Identify which cell holds the provided text, then report its (x, y) central coordinate. 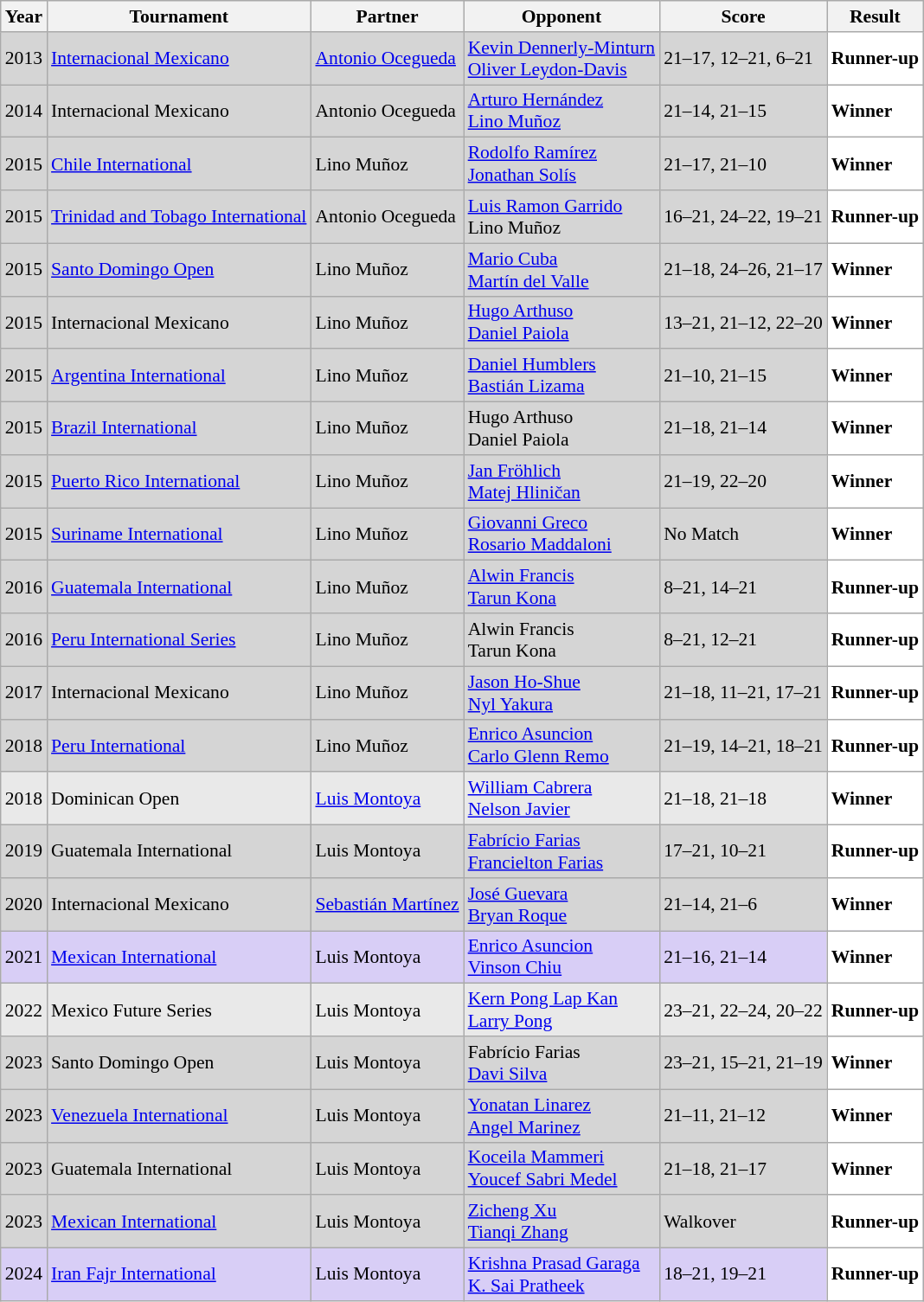
Year (24, 16)
2013 (24, 59)
Peru International Series (178, 640)
21–18, 11–21, 17–21 (743, 692)
8–21, 12–21 (743, 640)
21–11, 21–12 (743, 1116)
21–10, 21–15 (743, 375)
Tournament (178, 16)
Puerto Rico International (178, 481)
2022 (24, 1010)
Brazil International (178, 429)
21–18, 21–18 (743, 799)
Kevin Dennerly-Minturn Oliver Leydon-Davis (562, 59)
Enrico Asuncion Vinson Chiu (562, 957)
21–19, 22–20 (743, 481)
Yonatan Linarez Angel Marinez (562, 1116)
Jason Ho-Shue Nyl Yakura (562, 692)
No Match (743, 535)
2019 (24, 851)
21–16, 21–14 (743, 957)
21–17, 21–10 (743, 164)
Enrico Asuncion Carlo Glenn Remo (562, 746)
2014 (24, 111)
Krishna Prasad Garaga K. Sai Pratheek (562, 1275)
Score (743, 16)
Zicheng Xu Tianqi Zhang (562, 1222)
Koceila Mammeri Youcef Sabri Medel (562, 1168)
Sebastián Martínez (387, 905)
Venezuela International (178, 1116)
Mexico Future Series (178, 1010)
21–18, 21–17 (743, 1168)
Giovanni Greco Rosario Maddaloni (562, 535)
Jan Fröhlich Matej Hliničan (562, 481)
Walkover (743, 1222)
2020 (24, 905)
Arturo Hernández Lino Muñoz (562, 111)
21–14, 21–15 (743, 111)
21–14, 21–6 (743, 905)
21–18, 24–26, 21–17 (743, 270)
José Guevara Bryan Roque (562, 905)
21–17, 12–21, 6–21 (743, 59)
Trinidad and Tobago International (178, 216)
17–21, 10–21 (743, 851)
16–21, 24–22, 19–21 (743, 216)
Opponent (562, 16)
8–21, 14–21 (743, 587)
13–21, 21–12, 22–20 (743, 322)
Suriname International (178, 535)
2024 (24, 1275)
Mario Cuba Martín del Valle (562, 270)
21–18, 21–14 (743, 429)
2017 (24, 692)
23–21, 22–24, 20–22 (743, 1010)
Fabrício Farias Davi Silva (562, 1062)
Rodolfo Ramírez Jonathan Solís (562, 164)
2021 (24, 957)
Kern Pong Lap Kan Larry Pong (562, 1010)
18–21, 19–21 (743, 1275)
23–21, 15–21, 21–19 (743, 1062)
21–19, 14–21, 18–21 (743, 746)
Argentina International (178, 375)
Fabrício Farias Francielton Farias (562, 851)
Result (876, 16)
Luis Ramon Garrido Lino Muñoz (562, 216)
Peru International (178, 746)
Partner (387, 16)
Chile International (178, 164)
Daniel Humblers Bastián Lizama (562, 375)
William Cabrera Nelson Javier (562, 799)
Iran Fajr International (178, 1275)
Dominican Open (178, 799)
